Output the [x, y] coordinate of the center of the cell containing the given text.  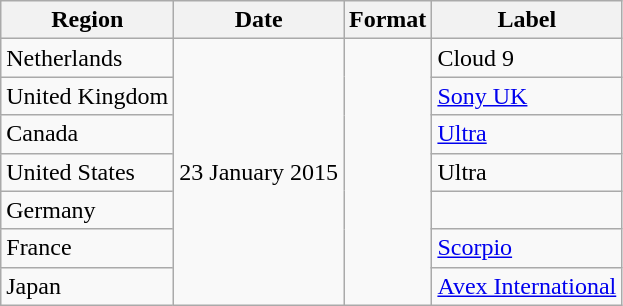
Avex International [527, 286]
United Kingdom [88, 96]
23 January 2015 [259, 172]
Label [527, 20]
United States [88, 172]
Date [259, 20]
France [88, 248]
Cloud 9 [527, 58]
Region [88, 20]
Germany [88, 210]
Japan [88, 286]
Scorpio [527, 248]
Netherlands [88, 58]
Format [388, 20]
Canada [88, 134]
Sony UK [527, 96]
